Search for the cell housing the specified text and yield its (x, y) center coordinate. 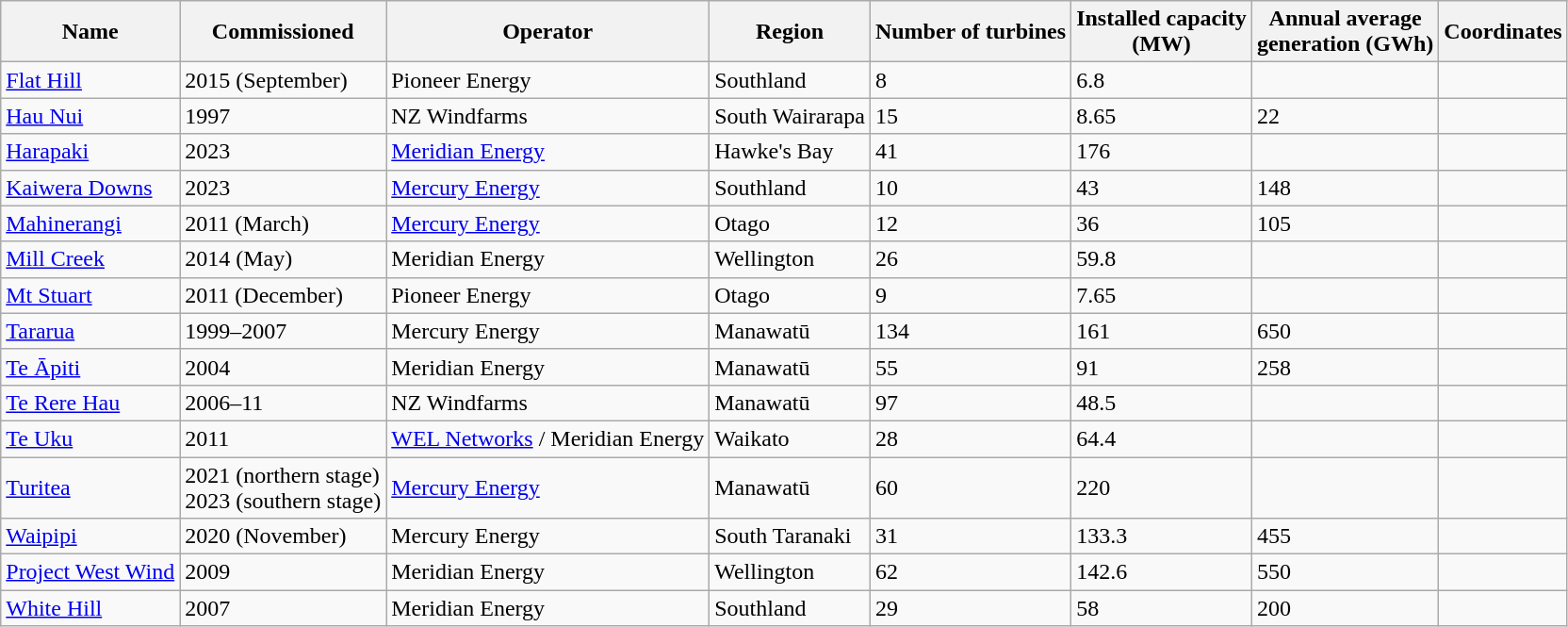
Name (90, 32)
South Taranaki (790, 536)
1997 (283, 116)
Mahinerangi (90, 223)
31 (971, 536)
1999–2007 (283, 331)
161 (1162, 331)
Tararua (90, 331)
41 (971, 152)
91 (1162, 367)
59.8 (1162, 259)
10 (971, 188)
58 (1162, 608)
29 (971, 608)
Annual average generation (GWh) (1345, 32)
Waikato (790, 438)
28 (971, 438)
White Hill (90, 608)
650 (1345, 331)
Kaiwera Downs (90, 188)
15 (971, 116)
134 (971, 331)
55 (971, 367)
Number of turbines (971, 32)
176 (1162, 152)
Hau Nui (90, 116)
60 (971, 487)
Operator (548, 32)
Region (790, 32)
64.4 (1162, 438)
2014 (May) (283, 259)
200 (1345, 608)
9 (971, 295)
12 (971, 223)
2009 (283, 572)
2015 (September) (283, 80)
WEL Networks / Meridian Energy (548, 438)
36 (1162, 223)
550 (1345, 572)
South Wairarapa (790, 116)
455 (1345, 536)
Te Uku (90, 438)
Harapaki (90, 152)
133.3 (1162, 536)
97 (971, 403)
26 (971, 259)
Project West Wind (90, 572)
105 (1345, 223)
142.6 (1162, 572)
Installed capacity (MW) (1162, 32)
Te Rere Hau (90, 403)
220 (1162, 487)
Mill Creek (90, 259)
6.8 (1162, 80)
2021 (northern stage)2023 (southern stage) (283, 487)
258 (1345, 367)
2004 (283, 367)
Mt Stuart (90, 295)
43 (1162, 188)
7.65 (1162, 295)
Turitea (90, 487)
Te Āpiti (90, 367)
Hawke's Bay (790, 152)
2011 (March) (283, 223)
8 (971, 80)
22 (1345, 116)
2020 (November) (283, 536)
2006–11 (283, 403)
2011 (December) (283, 295)
148 (1345, 188)
Commissioned (283, 32)
2011 (283, 438)
48.5 (1162, 403)
2007 (283, 608)
62 (971, 572)
Flat Hill (90, 80)
Waipipi (90, 536)
8.65 (1162, 116)
Coordinates (1503, 32)
